Return the [x, y] coordinate for the center point of the cell that contains the specified text.  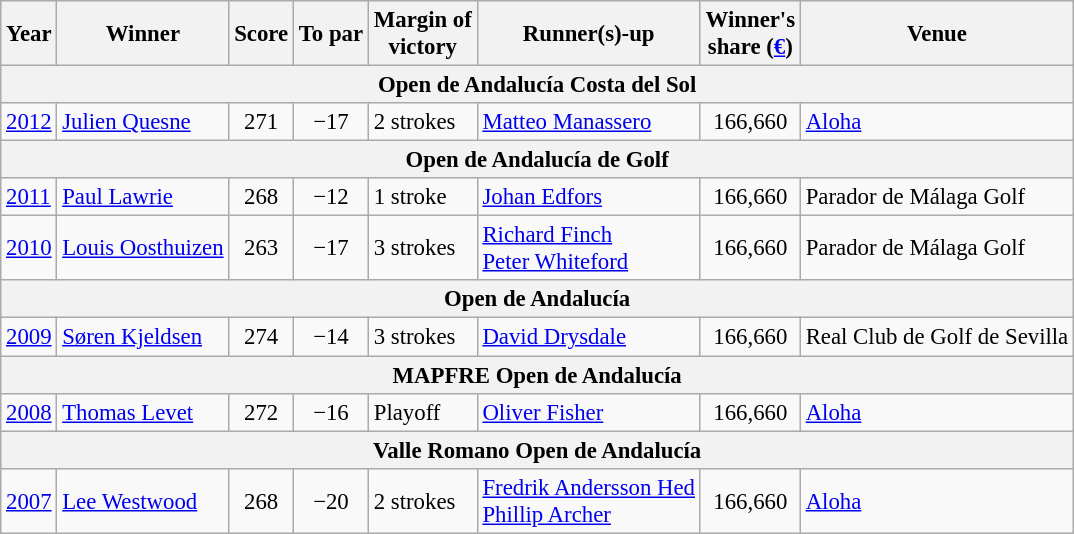
−16 [330, 412]
2010 [29, 248]
To par [330, 34]
Julien Quesne [143, 122]
Fredrik Andersson Hed Phillip Archer [588, 500]
2008 [29, 412]
2011 [29, 197]
Playoff [422, 412]
Oliver Fisher [588, 412]
271 [262, 122]
Lee Westwood [143, 500]
2007 [29, 500]
Open de Andalucía [538, 299]
Søren Kjeldsen [143, 337]
−14 [330, 337]
−12 [330, 197]
Richard Finch Peter Whiteford [588, 248]
263 [262, 248]
David Drysdale [588, 337]
Real Club de Golf de Sevilla [936, 337]
Venue [936, 34]
Open de Andalucía Costa del Sol [538, 85]
2012 [29, 122]
Johan Edfors [588, 197]
Open de Andalucía de Golf [538, 160]
Margin ofvictory [422, 34]
Matteo Manassero [588, 122]
Valle Romano Open de Andalucía [538, 450]
2009 [29, 337]
Winner [143, 34]
Runner(s)-up [588, 34]
−20 [330, 500]
Paul Lawrie [143, 197]
Score [262, 34]
Year [29, 34]
272 [262, 412]
274 [262, 337]
MAPFRE Open de Andalucía [538, 375]
Thomas Levet [143, 412]
Louis Oosthuizen [143, 248]
1 stroke [422, 197]
Winner'sshare (€) [750, 34]
